Return (X, Y) of the center of cell containing provided text 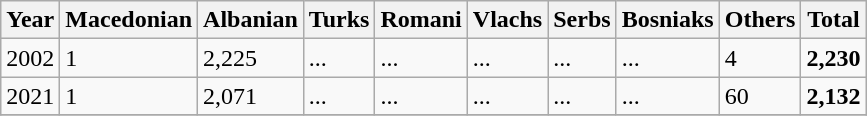
2,230 (834, 58)
2,071 (251, 96)
Bosniaks (668, 20)
4 (760, 58)
Macedonian (129, 20)
Turks (339, 20)
2021 (30, 96)
2,132 (834, 96)
Others (760, 20)
Romani (421, 20)
Serbs (582, 20)
Albanian (251, 20)
Year (30, 20)
Vlachs (507, 20)
2002 (30, 58)
Total (834, 20)
2,225 (251, 58)
60 (760, 96)
